Return the (X, Y) coordinate for the center point of the cell that contains the specified text.  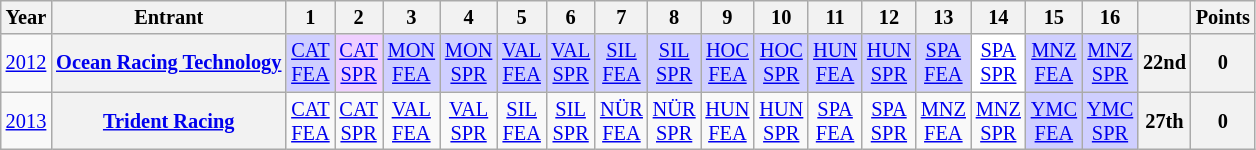
14 (998, 17)
2012 (26, 63)
YMCSPR (1110, 121)
2 (358, 17)
6 (570, 17)
22nd (1164, 63)
MONFEA (412, 63)
MONSPR (468, 63)
Points (1223, 17)
Entrant (168, 17)
8 (674, 17)
1 (310, 17)
Ocean Racing Technology (168, 63)
12 (889, 17)
Trident Racing (168, 121)
3 (412, 17)
7 (622, 17)
11 (835, 17)
15 (1054, 17)
9 (727, 17)
Year (26, 17)
NÜRSPR (674, 121)
2013 (26, 121)
16 (1110, 17)
HOCSPR (781, 63)
NÜRFEA (622, 121)
13 (944, 17)
HOCFEA (727, 63)
YMCFEA (1054, 121)
27th (1164, 121)
10 (781, 17)
4 (468, 17)
5 (522, 17)
